Extract the (X, Y) coordinate from the center of the cell holding the provided text.  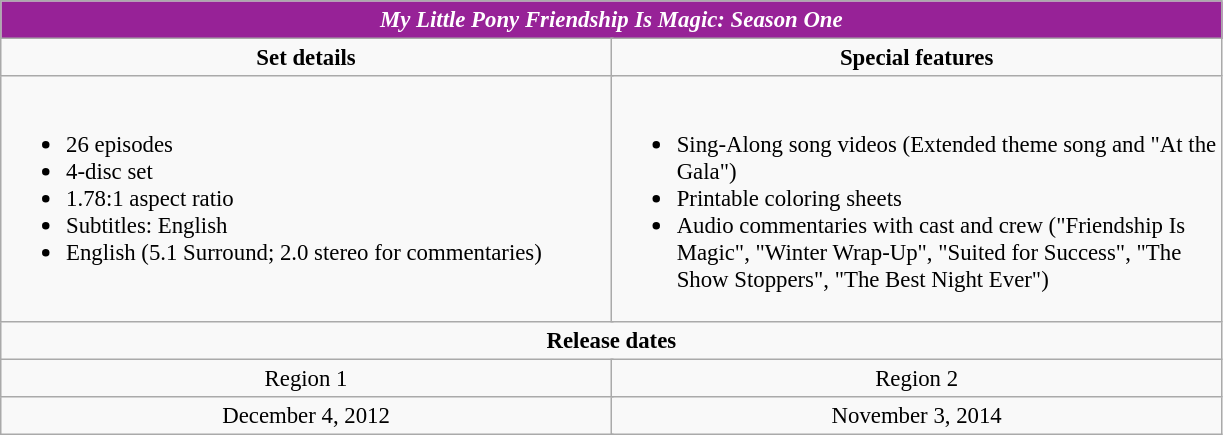
26 episodes4-disc set1.78:1 aspect ratioSubtitles: EnglishEnglish (5.1 Surround; 2.0 stereo for commentaries) (306, 198)
December 4, 2012 (306, 415)
Release dates (612, 340)
Set details (306, 58)
Region 1 (306, 378)
Special features (916, 58)
My Little Pony Friendship Is Magic: Season One (612, 20)
November 3, 2014 (916, 415)
Region 2 (916, 378)
